Return (x, y) of the center of cell containing provided text 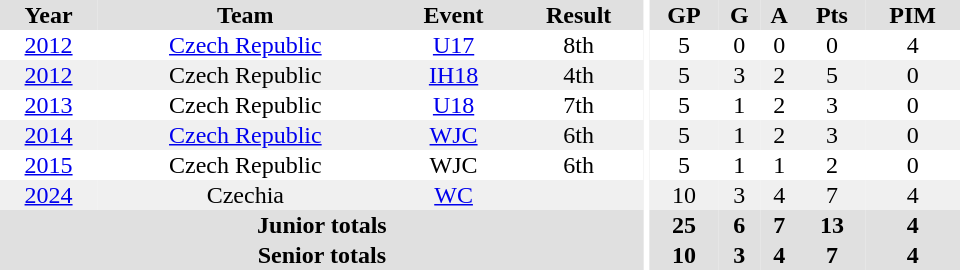
Team (245, 15)
7th (579, 105)
U17 (454, 45)
Czechia (245, 195)
8th (579, 45)
WC (454, 195)
PIM (912, 15)
2024 (48, 195)
2015 (48, 165)
A (780, 15)
4th (579, 75)
G (740, 15)
6 (740, 225)
2014 (48, 135)
IH18 (454, 75)
25 (684, 225)
Event (454, 15)
Senior totals (322, 255)
13 (832, 225)
Year (48, 15)
Junior totals (322, 225)
GP (684, 15)
U18 (454, 105)
Result (579, 15)
Pts (832, 15)
2013 (48, 105)
